Return [x, y] of the center of cell containing provided text 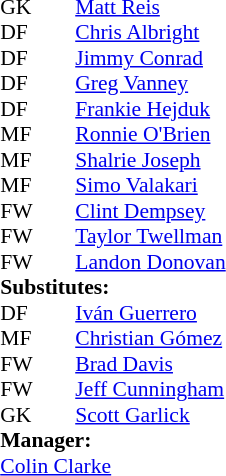
Iván Guerrero [150, 313]
Chris Albright [150, 33]
Jimmy Conrad [150, 58]
Jeff Cunningham [150, 389]
Shalrie Joseph [150, 160]
Manager: [112, 441]
Ronnie O'Brien [150, 135]
GK [19, 415]
Taylor Twellman [150, 237]
Scott Garlick [150, 415]
Substitutes: [112, 287]
Landon Donovan [150, 262]
Frankie Hejduk [150, 109]
Brad Davis [150, 364]
Simo Valakari [150, 185]
Clint Dempsey [150, 211]
Greg Vanney [150, 83]
Christian Gómez [150, 339]
